Find where the given text appears and provide that cell's center as (X, Y) coordinate. 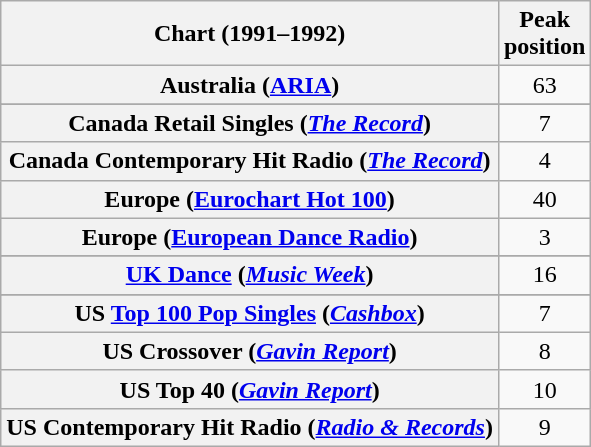
US Top 100 Pop Singles (Cashbox) (250, 313)
Canada Contemporary Hit Radio (The Record) (250, 161)
63 (544, 85)
US Top 40 (Gavin Report) (250, 389)
US Crossover (Gavin Report) (250, 351)
Canada Retail Singles (The Record) (250, 123)
Europe (European Dance Radio) (250, 237)
8 (544, 351)
10 (544, 389)
Australia (ARIA) (250, 85)
US Contemporary Hit Radio (Radio & Records) (250, 427)
Peakposition (544, 34)
9 (544, 427)
40 (544, 199)
3 (544, 237)
4 (544, 161)
16 (544, 275)
UK Dance (Music Week) (250, 275)
Chart (1991–1992) (250, 34)
Europe (Eurochart Hot 100) (250, 199)
